From the cell containing the given text, extract its center point as [X, Y] coordinate. 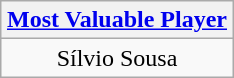
Sílvio Sousa [116, 58]
Most Valuable Player [116, 20]
